Search for the cell housing the specified text and yield its (X, Y) center coordinate. 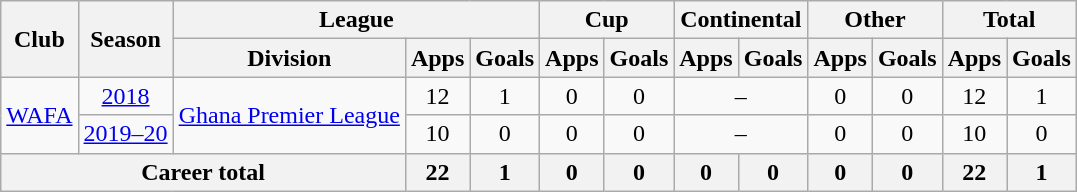
Other (875, 20)
WAFA (40, 115)
Total (1009, 20)
Career total (204, 172)
2018 (126, 96)
Ghana Premier League (289, 115)
Season (126, 39)
Club (40, 39)
Division (289, 58)
Cup (607, 20)
Continental (741, 20)
2019–20 (126, 134)
League (356, 20)
